Search for the cell housing the specified text and yield its [X, Y] center coordinate. 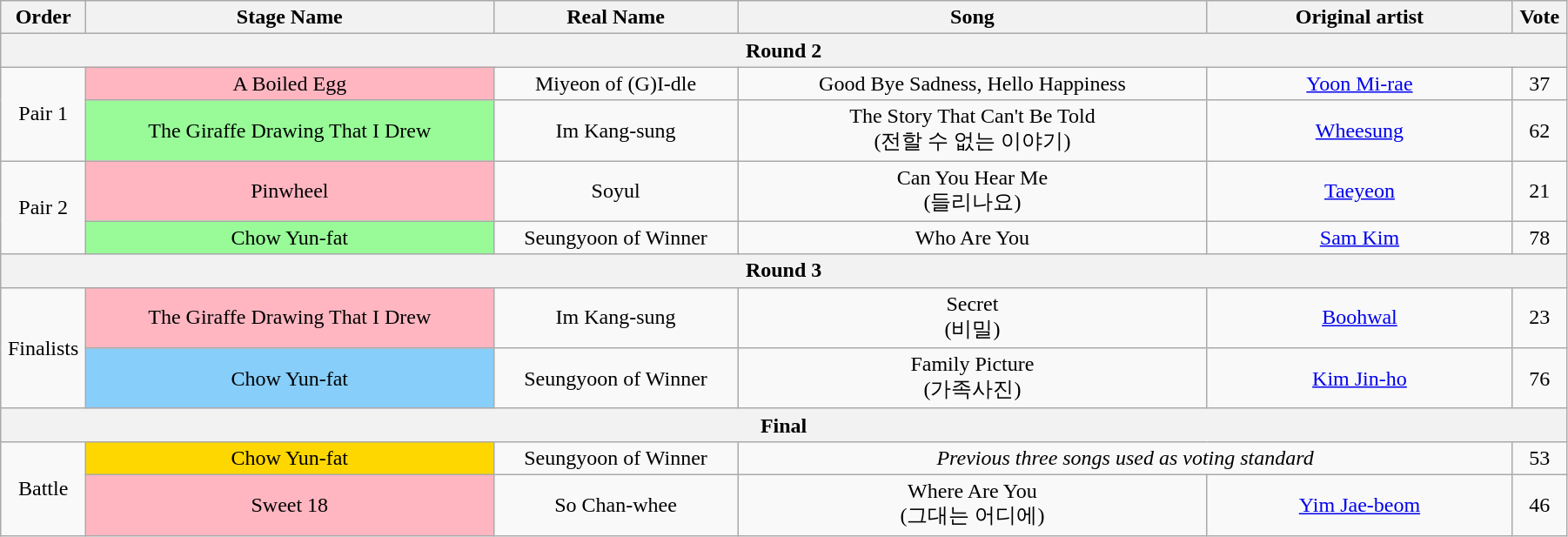
Sweet 18 [290, 505]
Yim Jae-beom [1359, 505]
Wheesung [1359, 131]
78 [1539, 238]
Real Name [616, 17]
Can You Hear Me(들리나요) [973, 191]
Pair 1 [44, 114]
Pinwheel [290, 191]
Where Are You(그대는 어디에) [973, 505]
Miyeon of (G)I-dle [616, 84]
53 [1539, 458]
A Boiled Egg [290, 84]
Kim Jin-ho [1359, 379]
Pair 2 [44, 207]
21 [1539, 191]
Boohwal [1359, 318]
23 [1539, 318]
62 [1539, 131]
Song [973, 17]
Finalists [44, 348]
Battle [44, 488]
Taeyeon [1359, 191]
Sam Kim [1359, 238]
Round 2 [784, 50]
The Story That Can't Be Told(전할 수 없는 이야기) [973, 131]
Family Picture(가족사진) [973, 379]
Secret(비밀) [973, 318]
Previous three songs used as voting standard [1125, 458]
46 [1539, 505]
Vote [1539, 17]
So Chan-whee [616, 505]
Who Are You [973, 238]
Round 3 [784, 271]
Order [44, 17]
37 [1539, 84]
Final [784, 425]
Yoon Mi-rae [1359, 84]
Good Bye Sadness, Hello Happiness [973, 84]
Soyul [616, 191]
Stage Name [290, 17]
Original artist [1359, 17]
76 [1539, 379]
